Locate the cell with the specified text and output its (x, y) center coordinate. 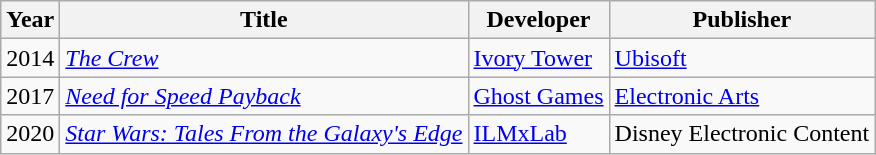
Disney Electronic Content (742, 134)
Year (30, 20)
Ivory Tower (538, 58)
Publisher (742, 20)
2020 (30, 134)
2017 (30, 96)
2014 (30, 58)
Ghost Games (538, 96)
Electronic Arts (742, 96)
Developer (538, 20)
Ubisoft (742, 58)
Title (264, 20)
ILMxLab (538, 134)
Need for Speed Payback (264, 96)
The Crew (264, 58)
Star Wars: Tales From the Galaxy's Edge (264, 134)
